From the cell containing the given text, extract its center point as [X, Y] coordinate. 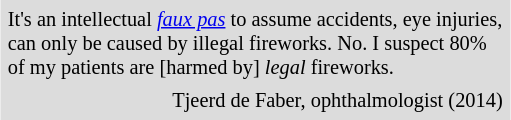
Tjeerd de Faber, ophthalmologist (2014) [255, 100]
